Scan for the cell matching the given text and deliver its [X, Y] coordinate at center. 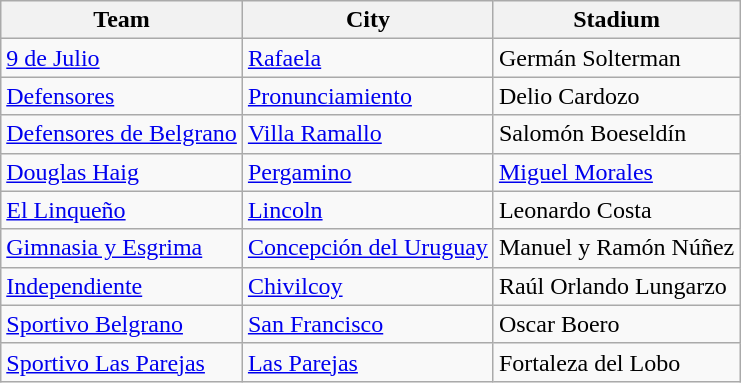
Germán Solterman [616, 58]
Manuel y Ramón Núñez [616, 248]
Douglas Haig [122, 172]
Leonardo Costa [616, 210]
9 de Julio [122, 58]
Independiente [122, 286]
Gimnasia y Esgrima [122, 248]
Sportivo Belgrano [122, 324]
El Linqueño [122, 210]
Team [122, 20]
Fortaleza del Lobo [616, 362]
Chivilcoy [368, 286]
Delio Cardozo [616, 96]
Lincoln [368, 210]
Sportivo Las Parejas [122, 362]
Defensores de Belgrano [122, 134]
Stadium [616, 20]
Concepción del Uruguay [368, 248]
Oscar Boero [616, 324]
Villa Ramallo [368, 134]
San Francisco [368, 324]
Defensores [122, 96]
Miguel Morales [616, 172]
City [368, 20]
Rafaela [368, 58]
Salomón Boeseldín [616, 134]
Pronunciamiento [368, 96]
Pergamino [368, 172]
Raúl Orlando Lungarzo [616, 286]
Las Parejas [368, 362]
